For the text-containing cell, return its midpoint in [X, Y] coordinate format. 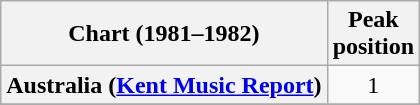
1 [373, 85]
Peakposition [373, 34]
Chart (1981–1982) [164, 34]
Australia (Kent Music Report) [164, 85]
